From the cell containing the given text, extract its center point as [x, y] coordinate. 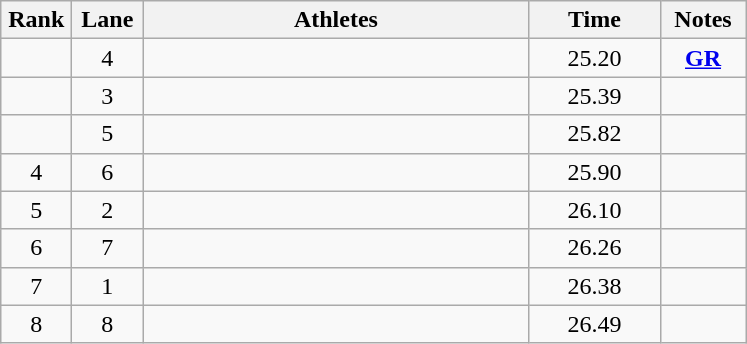
Notes [703, 20]
Athletes [336, 20]
25.20 [594, 58]
26.10 [594, 210]
25.90 [594, 172]
25.82 [594, 134]
1 [108, 286]
26.26 [594, 248]
2 [108, 210]
3 [108, 96]
GR [703, 58]
26.38 [594, 286]
Time [594, 20]
26.49 [594, 324]
Rank [36, 20]
25.39 [594, 96]
Lane [108, 20]
